Return (x, y) of the center of cell containing provided text 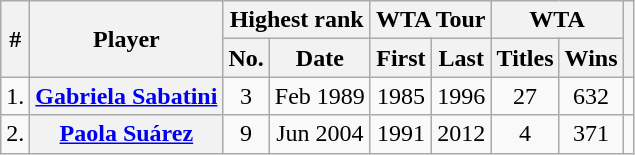
Last (461, 58)
1991 (400, 134)
No. (246, 58)
2012 (461, 134)
632 (591, 96)
2. (16, 134)
WTA Tour (430, 20)
Date (320, 58)
3 (246, 96)
Player (126, 39)
# (16, 39)
Wins (591, 58)
Jun 2004 (320, 134)
1. (16, 96)
Titles (525, 58)
Feb 1989 (320, 96)
Gabriela Sabatini (126, 96)
27 (525, 96)
1996 (461, 96)
WTA (557, 20)
371 (591, 134)
Paola Suárez (126, 134)
4 (525, 134)
Highest rank (296, 20)
First (400, 58)
9 (246, 134)
1985 (400, 96)
